Provide the [X, Y] coordinate of the cell's center where the given text is located.  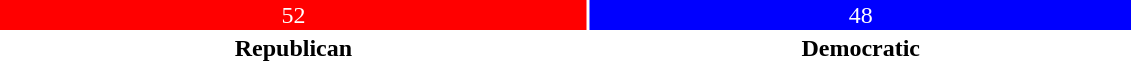
52 [294, 15]
